Extract the (x, y) coordinate from the center of the cell holding the provided text.  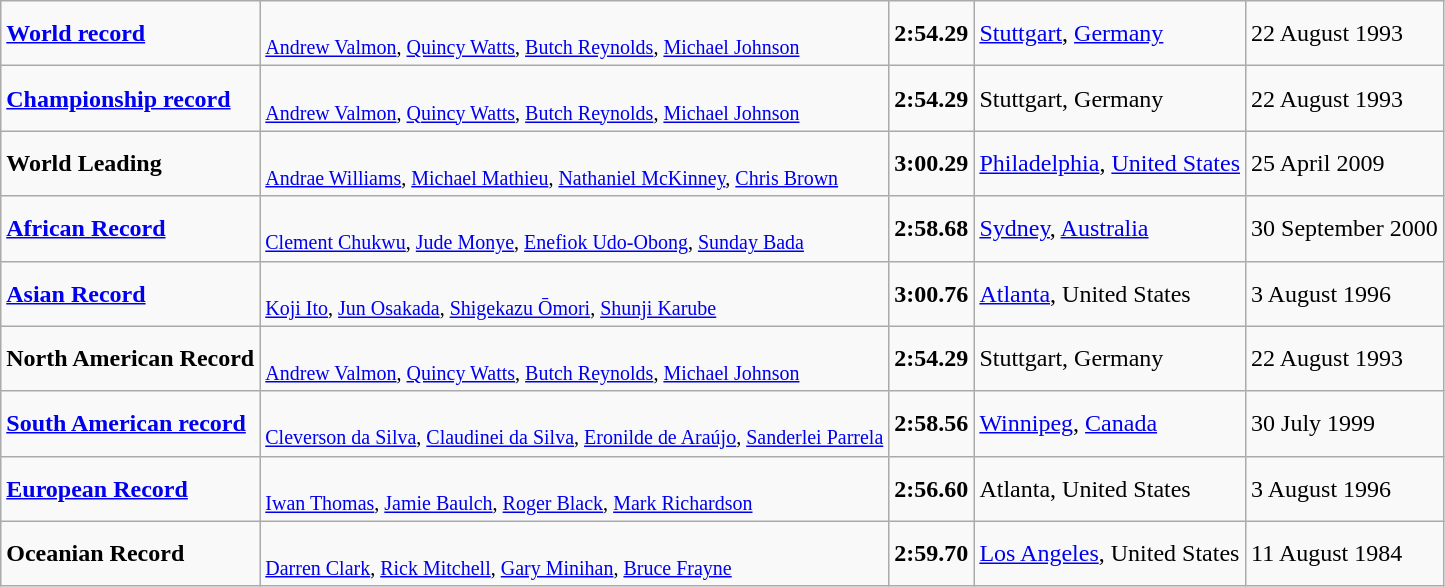
South American record (130, 424)
Darren Clark, Rick Mitchell, Gary Minihan, Bruce Frayne (574, 554)
11 August 1984 (1345, 554)
Philadelphia, United States (1110, 164)
Koji Ito, Jun Osakada, Shigekazu Ōmori, Shunji Karube (574, 294)
2:59.70 (932, 554)
30 September 2000 (1345, 228)
Oceanian Record (130, 554)
Los Angeles, United States (1110, 554)
3:00.29 (932, 164)
Winnipeg, Canada (1110, 424)
North American Record (130, 358)
World Leading (130, 164)
2:58.68 (932, 228)
African Record (130, 228)
Andrae Williams, Michael Mathieu, Nathaniel McKinney, Chris Brown (574, 164)
3:00.76 (932, 294)
25 April 2009 (1345, 164)
Clement Chukwu, Jude Monye, Enefiok Udo-Obong, Sunday Bada (574, 228)
World record (130, 34)
2:56.60 (932, 488)
Cleverson da Silva, Claudinei da Silva, Eronilde de Araújo, Sanderlei Parrela (574, 424)
Iwan Thomas, Jamie Baulch, Roger Black, Mark Richardson (574, 488)
Championship record (130, 98)
2:58.56 (932, 424)
European Record (130, 488)
Asian Record (130, 294)
30 July 1999 (1345, 424)
Sydney, Australia (1110, 228)
